Scan for the cell matching the given text and deliver its (X, Y) coordinate at center. 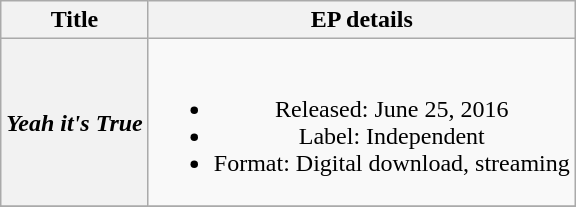
Title (75, 20)
EP details (362, 20)
Yeah it's True (75, 122)
Released: June 25, 2016Label: IndependentFormat: Digital download, streaming (362, 122)
